Identify which cell holds the provided text, then report its [x, y] central coordinate. 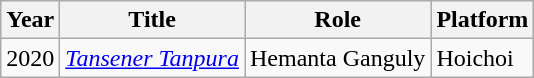
Title [152, 20]
2020 [30, 58]
Hoichoi [482, 58]
Hemanta Ganguly [337, 58]
Role [337, 20]
Tansener Tanpura [152, 58]
Platform [482, 20]
Year [30, 20]
